Pinpoint the cell where the given text exists, returning its [x, y] midpoint coordinate. 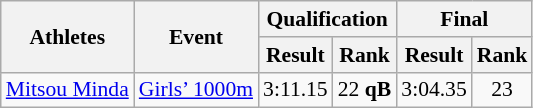
Event [196, 36]
22 qB [365, 90]
Final [464, 19]
23 [502, 90]
Qualification [327, 19]
Athletes [68, 36]
3:04.35 [434, 90]
Mitsou Minda [68, 90]
Girls’ 1000m [196, 90]
3:11.15 [296, 90]
